Return (x, y) of the center of cell containing provided text 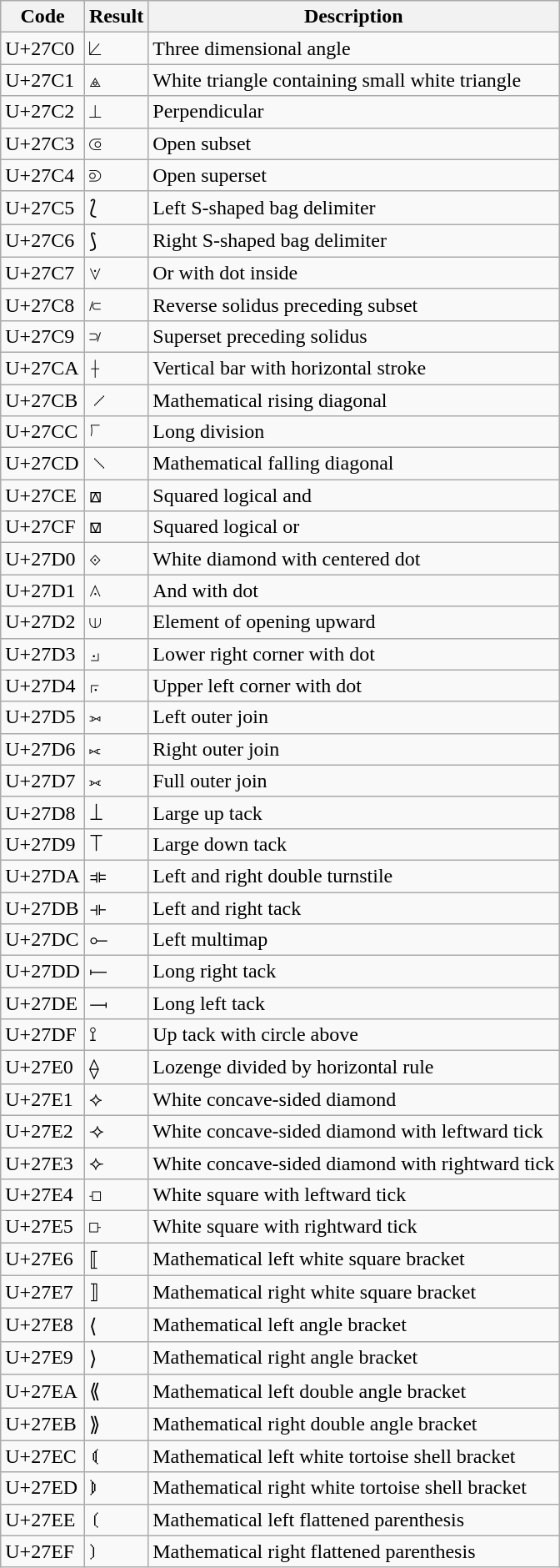
⟍ (116, 464)
Large up tack (353, 812)
⟐ (116, 559)
U+27DF (43, 1035)
U+27DE (43, 1003)
U+27EC (43, 1456)
⟆ (116, 241)
Mathematical right white square bracket (353, 1292)
And with dot (353, 591)
Up tack with circle above (353, 1035)
U+27C4 (43, 175)
⟠ (116, 1068)
Mathematical left flattened parenthesis (353, 1520)
⟭ (116, 1488)
U+27EE (43, 1520)
Open subset (353, 143)
U+27E8 (43, 1325)
U+27C9 (43, 336)
White concave-sided diamond with rightward tick (353, 1163)
⟄ (116, 175)
U+27DA (43, 876)
U+27C2 (43, 112)
⟙ (116, 844)
⟈ (116, 304)
U+27EF (43, 1551)
Mathematical right flattened parenthesis (353, 1551)
U+27E0 (43, 1068)
⟎ (116, 495)
Superset preceding solidus (353, 336)
U+27D3 (43, 654)
Left multimap (353, 940)
U+27E4 (43, 1195)
Perpendicular (353, 112)
U+27CD (43, 464)
⟩ (116, 1358)
White square with leftward tick (353, 1195)
U+27D0 (43, 559)
Vertical bar with horizontal stroke (353, 368)
Squared logical or (353, 527)
⟦ (116, 1259)
U+27C3 (43, 143)
U+27CA (43, 368)
U+27D8 (43, 812)
U+27D7 (43, 781)
⟑ (116, 591)
⟜ (116, 940)
Right S-shaped bag delimiter (353, 241)
⟫ (116, 1425)
U+27C8 (43, 304)
Element of opening upward (353, 622)
U+27CE (43, 495)
U+27DB (43, 908)
U+27CF (43, 527)
Upper left corner with dot (353, 686)
U+27DC (43, 940)
U+27D2 (43, 622)
⟉ (116, 336)
Full outer join (353, 781)
⟊ (116, 368)
Description (353, 17)
⟟ (116, 1035)
Mathematical rising diagonal (353, 400)
⟥ (116, 1227)
⟇ (116, 273)
Result (116, 17)
Squared logical and (353, 495)
U+27EA (43, 1391)
⟀ (116, 48)
Large down tack (353, 844)
White triangle containing small white triangle (353, 80)
U+27E5 (43, 1227)
U+27ED (43, 1488)
⟪ (116, 1391)
⟒ (116, 622)
⟋ (116, 400)
Mathematical right double angle bracket (353, 1425)
Three dimensional angle (353, 48)
⟌ (116, 432)
U+27CB (43, 400)
U+27D1 (43, 591)
U+27D4 (43, 686)
U+27C7 (43, 273)
⟯ (116, 1551)
⟁ (116, 80)
⟡ (116, 1099)
Right outer join (353, 749)
⟤ (116, 1195)
Mathematical falling diagonal (353, 464)
U+27D9 (43, 844)
U+27E6 (43, 1259)
⟧ (116, 1292)
U+27E1 (43, 1099)
U+27DD (43, 972)
Lozenge divided by horizontal rule (353, 1068)
U+27D6 (43, 749)
U+27E9 (43, 1358)
⟏ (116, 527)
U+27C6 (43, 241)
⟮ (116, 1520)
U+27D5 (43, 717)
⟓ (116, 654)
White concave-sided diamond with leftward tick (353, 1131)
Long left tack (353, 1003)
U+27EB (43, 1425)
Reverse solidus preceding subset (353, 304)
⟞ (116, 1003)
⟛ (116, 908)
U+27E7 (43, 1292)
U+27C1 (43, 80)
U+27CC (43, 432)
Or with dot inside (353, 273)
⟬ (116, 1456)
White concave-sided diamond (353, 1099)
⟝ (116, 972)
Mathematical left white square bracket (353, 1259)
Left S-shaped bag delimiter (353, 208)
U+27E2 (43, 1131)
⟗ (116, 781)
Open superset (353, 175)
U+27E3 (43, 1163)
⟔ (116, 686)
⟚ (116, 876)
U+27C5 (43, 208)
⟨ (116, 1325)
⟣ (116, 1163)
Left outer join (353, 717)
White diamond with centered dot (353, 559)
U+27C0 (43, 48)
Mathematical left double angle bracket (353, 1391)
Lower right corner with dot (353, 654)
White square with rightward tick (353, 1227)
⟖ (116, 749)
⟂ (116, 112)
⟅ (116, 208)
Left and right double turnstile (353, 876)
Mathematical left white tortoise shell bracket (353, 1456)
Mathematical left angle bracket (353, 1325)
⟘ (116, 812)
⟢ (116, 1131)
Long right tack (353, 972)
Left and right tack (353, 908)
Code (43, 17)
⟕ (116, 717)
Long division (353, 432)
⟃ (116, 143)
Mathematical right angle bracket (353, 1358)
Mathematical right white tortoise shell bracket (353, 1488)
